Extract the [X, Y] coordinate from the center of the cell holding the provided text.  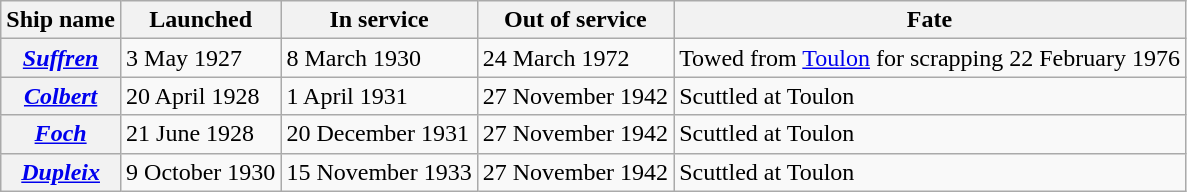
8 March 1930 [379, 58]
Suffren [61, 58]
Ship name [61, 20]
9 October 1930 [201, 172]
Out of service [575, 20]
Towed from Toulon for scrapping 22 February 1976 [930, 58]
21 June 1928 [201, 134]
Foch [61, 134]
1 April 1931 [379, 96]
Launched [201, 20]
Dupleix [61, 172]
3 May 1927 [201, 58]
Fate [930, 20]
Colbert [61, 96]
20 December 1931 [379, 134]
In service [379, 20]
15 November 1933 [379, 172]
20 April 1928 [201, 96]
24 March 1972 [575, 58]
